From the cell containing the given text, extract its center point as (X, Y) coordinate. 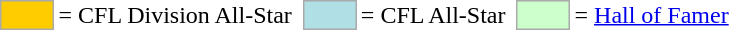
= CFL All-Star (433, 15)
= CFL Division All-Star (175, 15)
